Provide the [x, y] coordinate of the cell's center where the given text is located.  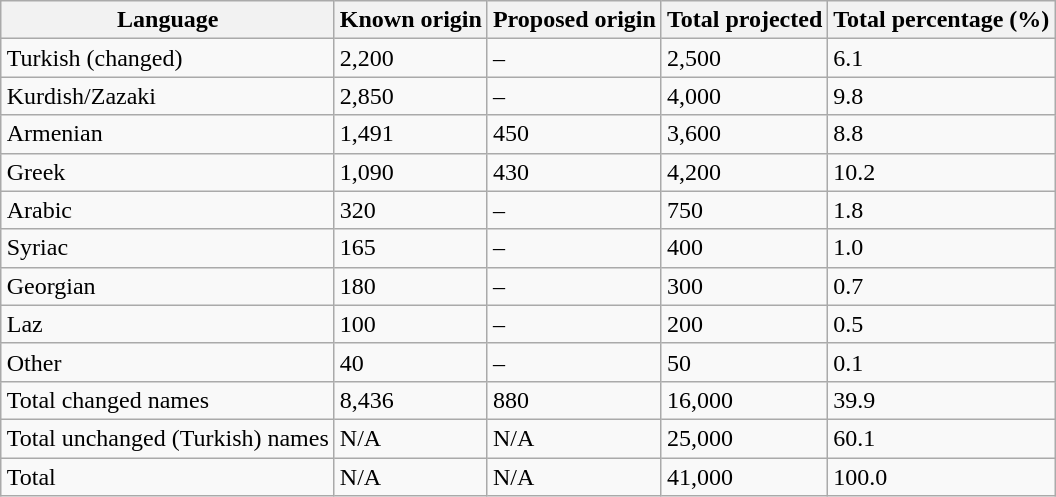
165 [410, 248]
6.1 [942, 58]
100.0 [942, 477]
2,500 [744, 58]
Total changed names [168, 400]
39.9 [942, 400]
Proposed origin [574, 20]
180 [410, 286]
Language [168, 20]
Turkish (changed) [168, 58]
1,090 [410, 172]
Georgian [168, 286]
400 [744, 248]
Armenian [168, 134]
Known origin [410, 20]
2,200 [410, 58]
1,491 [410, 134]
60.1 [942, 438]
Syriac [168, 248]
0.5 [942, 324]
4,000 [744, 96]
Total unchanged (Turkish) names [168, 438]
0.1 [942, 362]
100 [410, 324]
2,850 [410, 96]
880 [574, 400]
450 [574, 134]
Total [168, 477]
1.8 [942, 210]
430 [574, 172]
9.8 [942, 96]
25,000 [744, 438]
200 [744, 324]
41,000 [744, 477]
Laz [168, 324]
10.2 [942, 172]
320 [410, 210]
50 [744, 362]
Other [168, 362]
0.7 [942, 286]
40 [410, 362]
1.0 [942, 248]
Greek [168, 172]
Kurdish/Zazaki [168, 96]
8,436 [410, 400]
Total projected [744, 20]
300 [744, 286]
8.8 [942, 134]
750 [744, 210]
16,000 [744, 400]
3,600 [744, 134]
4,200 [744, 172]
Total percentage (%) [942, 20]
Arabic [168, 210]
